Provide the (X, Y) coordinate of the cell's center where the given text is located.  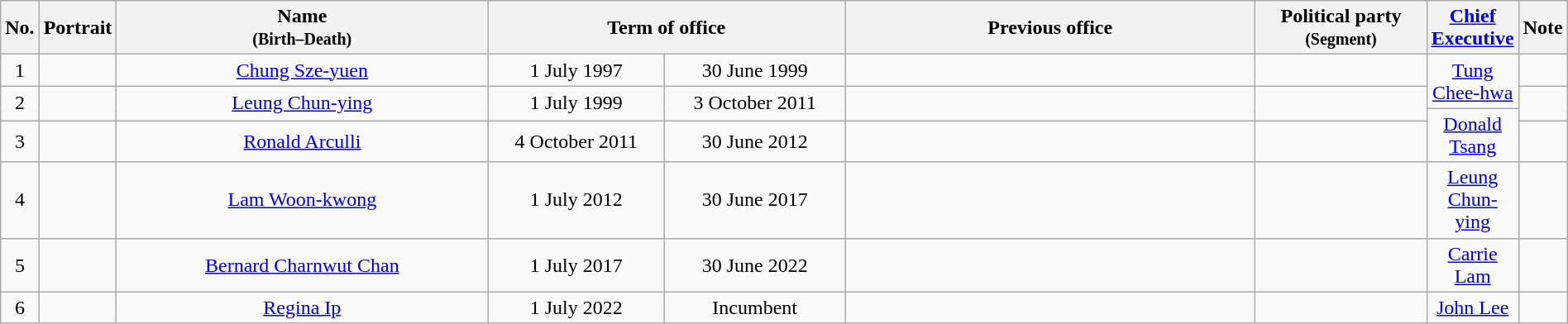
Donald Tsang (1472, 136)
No. (20, 28)
3 (20, 141)
Incumbent (755, 307)
4 (20, 200)
Previous office (1050, 28)
Carrie Lam (1472, 264)
Bernard Charnwut Chan (303, 264)
Ronald Arculli (303, 141)
5 (20, 264)
Chief Executive (1472, 28)
Note (1543, 28)
Regina Ip (303, 307)
30 June 2012 (755, 141)
1 July 1999 (576, 103)
1 July 1997 (576, 70)
Portrait (78, 28)
1 July 2022 (576, 307)
1 July 2012 (576, 200)
Chung Sze-yuen (303, 70)
Name(Birth–Death) (303, 28)
30 June 1999 (755, 70)
30 June 2022 (755, 264)
Term of office (667, 28)
1 July 2017 (576, 264)
John Lee (1472, 307)
2 (20, 103)
3 October 2011 (755, 103)
Tung Chee-hwa (1472, 81)
30 June 2017 (755, 200)
Lam Woon-kwong (303, 200)
Political party(Segment) (1341, 28)
6 (20, 307)
4 October 2011 (576, 141)
1 (20, 70)
